Capture the cell that displays the provided text and extract its (X, Y) central coordinate. 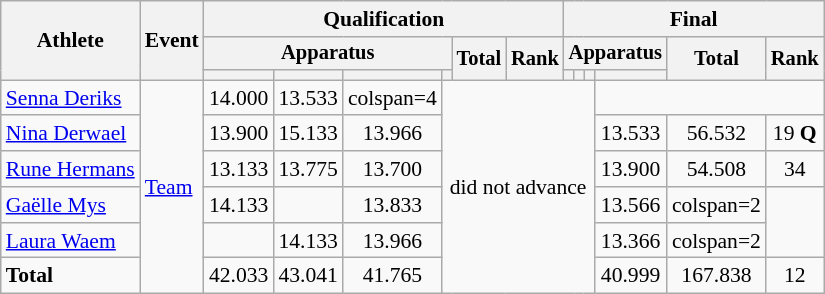
13.566 (630, 205)
15.133 (308, 134)
13.366 (630, 241)
13.133 (238, 169)
40.999 (630, 276)
Laura Waem (70, 241)
did not advance (518, 187)
Team (172, 187)
56.532 (716, 134)
Final (694, 19)
Event (172, 40)
Qualification (384, 19)
167.838 (716, 276)
13.700 (392, 169)
41.765 (392, 276)
43.041 (308, 276)
Nina Derwael (70, 134)
19 Q (795, 134)
13.833 (392, 205)
54.508 (716, 169)
12 (795, 276)
Gaëlle Mys (70, 205)
Senna Deriks (70, 98)
42.033 (238, 276)
colspan=4 (392, 98)
13.775 (308, 169)
Athlete (70, 40)
34 (795, 169)
Rune Hermans (70, 169)
14.000 (238, 98)
